Capture the cell that displays the provided text and extract its (X, Y) central coordinate. 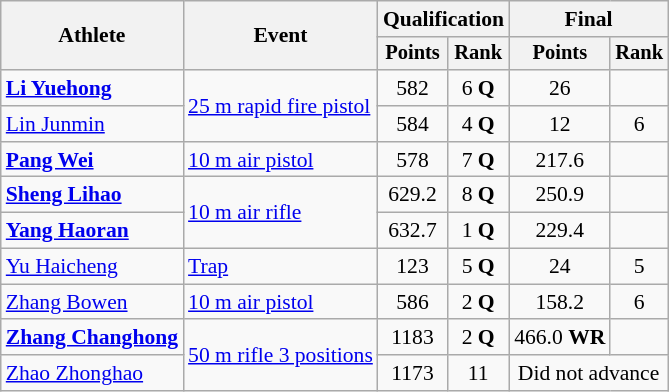
1173 (412, 373)
10 m air rifle (280, 212)
158.2 (560, 302)
1 Q (478, 231)
632.7 (412, 231)
25 m rapid fire pistol (280, 106)
1183 (412, 338)
Athlete (92, 36)
Zhao Zhonghao (92, 373)
4 Q (478, 124)
Did not advance (588, 373)
217.6 (560, 160)
Yu Haicheng (92, 267)
24 (560, 267)
466.0 WR (560, 338)
Li Yuehong (92, 88)
Yang Haoran (92, 231)
Pang Wei (92, 160)
229.4 (560, 231)
Zhang Bowen (92, 302)
12 (560, 124)
26 (560, 88)
5 Q (478, 267)
Final (588, 19)
582 (412, 88)
586 (412, 302)
578 (412, 160)
6 Q (478, 88)
11 (478, 373)
Zhang Changhong (92, 338)
Qualification (444, 19)
Lin Junmin (92, 124)
7 Q (478, 160)
8 Q (478, 195)
Sheng Lihao (92, 195)
50 m rifle 3 positions (280, 356)
Trap (280, 267)
Event (280, 36)
629.2 (412, 195)
5 (639, 267)
123 (412, 267)
584 (412, 124)
250.9 (560, 195)
